Provide the (X, Y) coordinate of the cell's center where the given text is located.  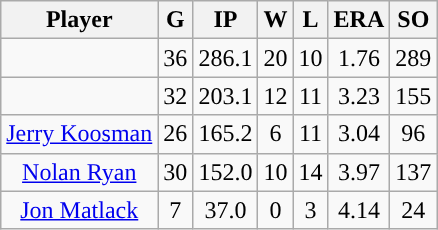
W (276, 20)
289 (414, 58)
Player (80, 20)
6 (276, 134)
7 (176, 210)
12 (276, 96)
286.1 (226, 58)
26 (176, 134)
L (310, 20)
3.97 (359, 172)
3.04 (359, 134)
ERA (359, 20)
Nolan Ryan (80, 172)
37.0 (226, 210)
SO (414, 20)
4.14 (359, 210)
G (176, 20)
24 (414, 210)
137 (414, 172)
155 (414, 96)
3 (310, 210)
3.23 (359, 96)
203.1 (226, 96)
Jon Matlack (80, 210)
96 (414, 134)
1.76 (359, 58)
165.2 (226, 134)
36 (176, 58)
Jerry Koosman (80, 134)
IP (226, 20)
20 (276, 58)
14 (310, 172)
0 (276, 210)
30 (176, 172)
152.0 (226, 172)
32 (176, 96)
